Pinpoint the cell where the given text exists, returning its [x, y] midpoint coordinate. 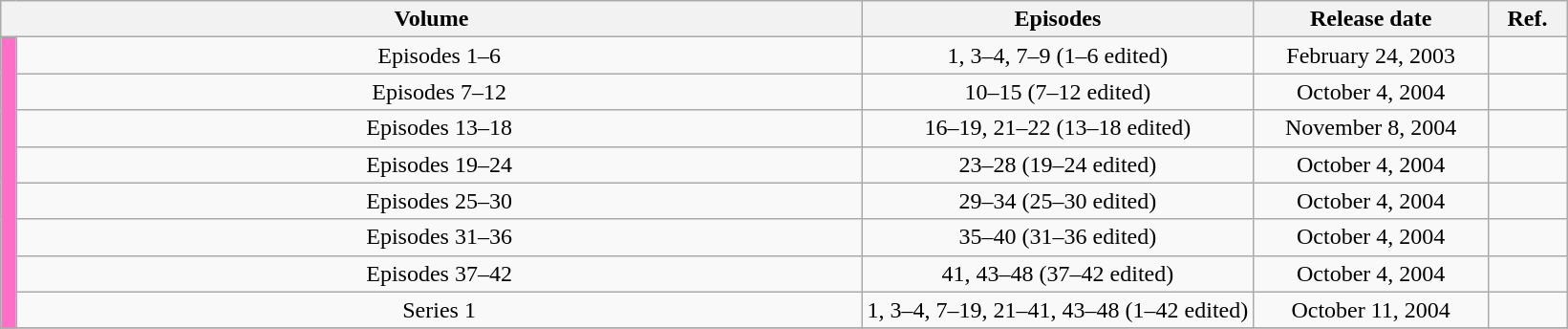
November 8, 2004 [1371, 128]
23–28 (19–24 edited) [1058, 164]
29–34 (25–30 edited) [1058, 201]
Volume [432, 19]
35–40 (31–36 edited) [1058, 237]
Episodes 37–42 [440, 274]
Episodes 7–12 [440, 92]
Series 1 [440, 310]
Episodes [1058, 19]
10–15 (7–12 edited) [1058, 92]
1, 3–4, 7–9 (1–6 edited) [1058, 55]
41, 43–48 (37–42 edited) [1058, 274]
1, 3–4, 7–19, 21–41, 43–48 (1–42 edited) [1058, 310]
Episodes 31–36 [440, 237]
Ref. [1528, 19]
Episodes 1–6 [440, 55]
February 24, 2003 [1371, 55]
16–19, 21–22 (13–18 edited) [1058, 128]
October 11, 2004 [1371, 310]
Episodes 19–24 [440, 164]
Episodes 25–30 [440, 201]
Episodes 13–18 [440, 128]
Release date [1371, 19]
